Output the (x, y) coordinate of the center of the cell containing the given text.  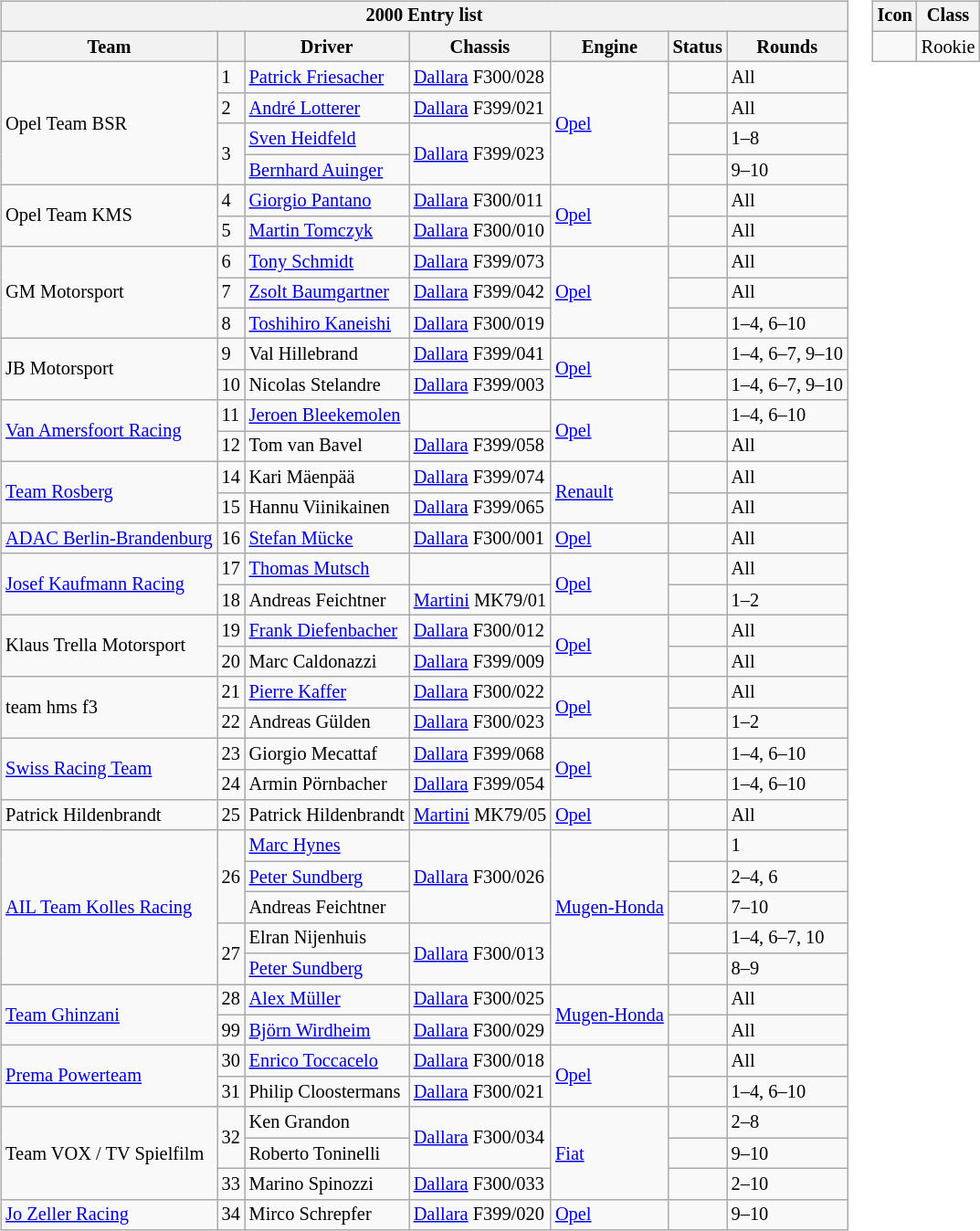
Team (109, 47)
Val Hillebrand (327, 354)
Elran Nijenhuis (327, 938)
Toshihiro Kaneishi (327, 323)
11 (231, 416)
25 (231, 815)
Armin Pörnbacher (327, 784)
2 (231, 109)
19 (231, 631)
5 (231, 231)
30 (231, 1061)
Ken Grandon (327, 1122)
Team Rosberg (109, 491)
8 (231, 323)
Andreas Gülden (327, 723)
Martin Tomczyk (327, 231)
22 (231, 723)
Roberto Toninelli (327, 1153)
Pierre Kaffer (327, 692)
18 (231, 600)
34 (231, 1215)
Dallara F399/054 (480, 784)
Dallara F300/019 (480, 323)
12 (231, 447)
team hms f3 (109, 707)
Opel Team BSR (109, 124)
Dallara F399/073 (480, 262)
Dallara F399/065 (480, 508)
Prema Powerteam (109, 1076)
Hannu Viinikainen (327, 508)
Tom van Bavel (327, 447)
Dallara F399/058 (480, 447)
33 (231, 1184)
Philip Cloostermans (327, 1092)
Dallara F300/028 (480, 78)
2–4, 6 (787, 877)
AIL Team Kolles Racing (109, 907)
Jo Zeller Racing (109, 1215)
Björn Wirdheim (327, 1030)
Tony Schmidt (327, 262)
Rookie (948, 47)
7–10 (787, 908)
Renault (610, 491)
Dallara F399/074 (480, 477)
Status (698, 47)
Jeroen Bleekemolen (327, 416)
Chassis (480, 47)
Dallara F300/001 (480, 539)
7 (231, 293)
31 (231, 1092)
Dallara F300/033 (480, 1184)
Dallara F399/041 (480, 354)
Kari Mäenpää (327, 477)
ADAC Berlin-Brandenburg (109, 539)
Sven Heidfeld (327, 139)
Team VOX / TV Spielfilm (109, 1152)
17 (231, 569)
Martini MK79/01 (480, 600)
9 (231, 354)
14 (231, 477)
Opel Team KMS (109, 216)
Frank Diefenbacher (327, 631)
Dallara F300/021 (480, 1092)
Team Ghinzani (109, 1015)
1–4, 6–7, 10 (787, 938)
Marino Spinozzi (327, 1184)
24 (231, 784)
4 (231, 201)
Dallara F399/003 (480, 385)
Icon (895, 16)
Dallara F399/023 (480, 153)
Marc Caldonazzi (327, 661)
2000 Entry list (424, 16)
Class (948, 16)
27 (231, 953)
André Lotterer (327, 109)
Dallara F300/012 (480, 631)
Dallara F399/042 (480, 293)
Driver (327, 47)
15 (231, 508)
Nicolas Stelandre (327, 385)
Klaus Trella Motorsport (109, 647)
21 (231, 692)
8–9 (787, 969)
3 (231, 153)
Dallara F300/013 (480, 953)
Dallara F300/010 (480, 231)
Patrick Friesacher (327, 78)
2–10 (787, 1184)
Zsolt Baumgartner (327, 293)
Martini MK79/05 (480, 815)
99 (231, 1030)
Bernhard Auinger (327, 170)
Dallara F300/022 (480, 692)
16 (231, 539)
Engine (610, 47)
Dallara F300/034 (480, 1138)
Dallara F300/025 (480, 1000)
GM Motorsport (109, 292)
Fiat (610, 1152)
Giorgio Mecattaf (327, 753)
1–8 (787, 139)
Rounds (787, 47)
2–8 (787, 1122)
Thomas Mutsch (327, 569)
JB Motorsport (109, 369)
Enrico Toccacelo (327, 1061)
Mirco Schrepfer (327, 1215)
Dallara F399/009 (480, 661)
Van Amersfoort Racing (109, 431)
Swiss Racing Team (109, 769)
Josef Kaufmann Racing (109, 584)
Dallara F399/068 (480, 753)
Dallara F399/021 (480, 109)
Dallara F300/026 (480, 877)
28 (231, 1000)
Dallara F300/011 (480, 201)
20 (231, 661)
Dallara F300/023 (480, 723)
32 (231, 1138)
23 (231, 753)
6 (231, 262)
10 (231, 385)
Dallara F300/029 (480, 1030)
Alex Müller (327, 1000)
Dallara F399/020 (480, 1215)
Stefan Mücke (327, 539)
Dallara F300/018 (480, 1061)
Marc Hynes (327, 846)
26 (231, 877)
Giorgio Pantano (327, 201)
